For the text-containing cell, return its midpoint in [X, Y] coordinate format. 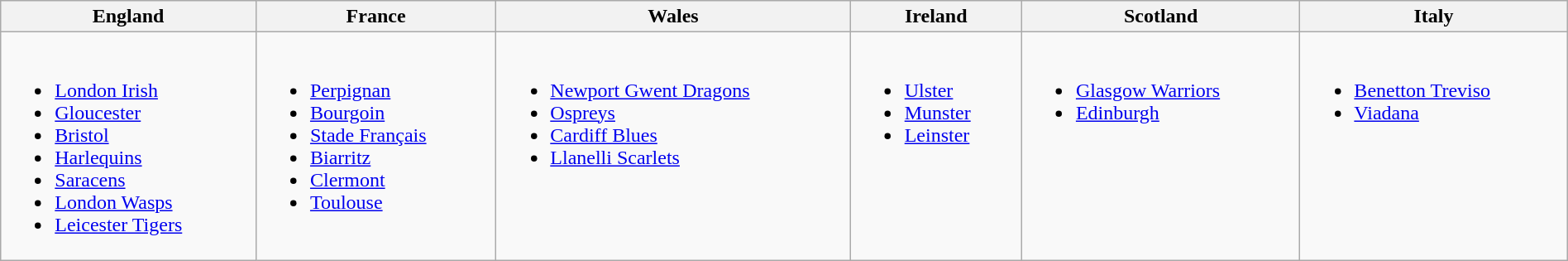
Ireland [936, 17]
Perpignan Bourgoin Stade Français Biarritz Clermont Toulouse [375, 146]
Glasgow Warriors Edinburgh [1160, 146]
London Irish Gloucester Bristol Harlequins Saracens London Wasps Leicester Tigers [129, 146]
Scotland [1160, 17]
England [129, 17]
Newport Gwent Dragons Ospreys Cardiff Blues Llanelli Scarlets [673, 146]
Italy [1434, 17]
Benetton Treviso Viadana [1434, 146]
France [375, 17]
Wales [673, 17]
Ulster Munster Leinster [936, 146]
